From the cell containing the given text, extract its center point as (X, Y) coordinate. 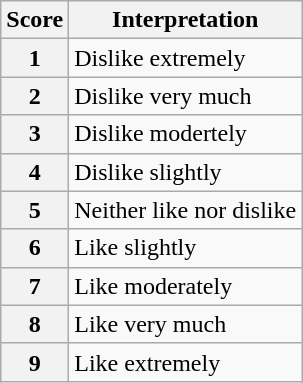
Score (35, 20)
6 (35, 248)
Like moderately (186, 286)
3 (35, 134)
7 (35, 286)
1 (35, 58)
Dislike slightly (186, 172)
Like slightly (186, 248)
Dislike extremely (186, 58)
Dislike modertely (186, 134)
Dislike very much (186, 96)
8 (35, 324)
Like extremely (186, 362)
4 (35, 172)
Neither like nor dislike (186, 210)
2 (35, 96)
Interpretation (186, 20)
9 (35, 362)
5 (35, 210)
Like very much (186, 324)
